Identify which cell holds the provided text, then report its (X, Y) central coordinate. 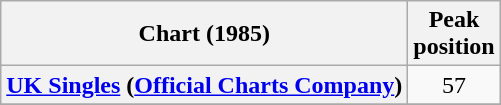
57 (454, 85)
UK Singles (Official Charts Company) (204, 85)
Chart (1985) (204, 34)
Peakposition (454, 34)
